Return the [x, y] coordinate for the center point of the cell that contains the specified text.  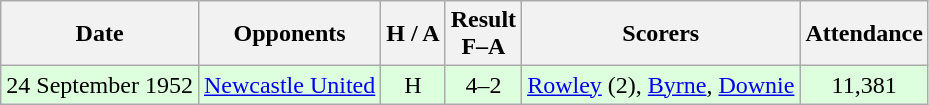
Scorers [661, 34]
Attendance [864, 34]
ResultF–A [483, 34]
4–2 [483, 85]
Newcastle United [289, 85]
Date [100, 34]
Rowley (2), Byrne, Downie [661, 85]
11,381 [864, 85]
H / A [413, 34]
H [413, 85]
24 September 1952 [100, 85]
Opponents [289, 34]
